Scan for the cell matching the given text and deliver its [x, y] coordinate at center. 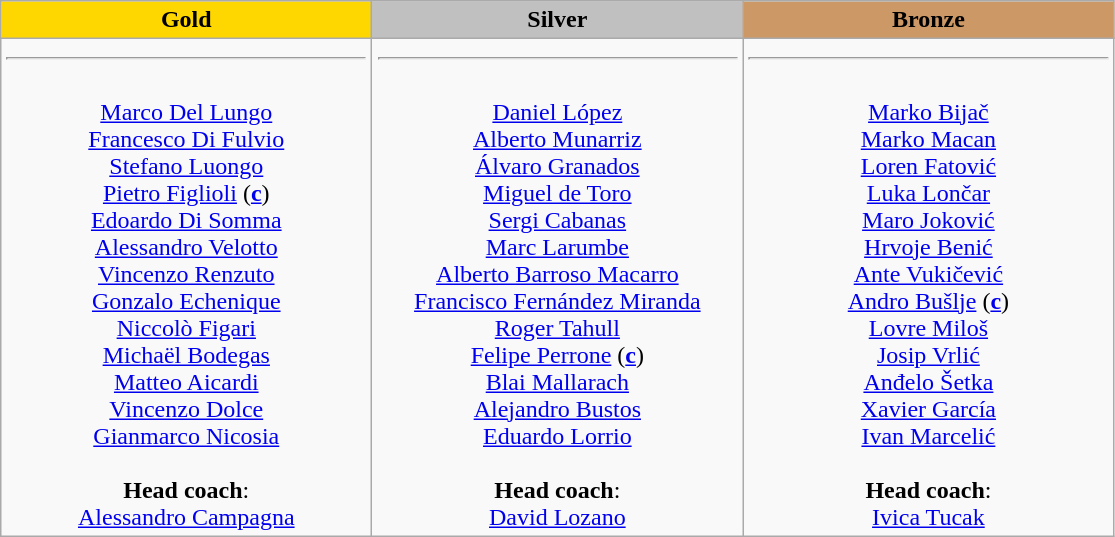
Silver [558, 20]
Gold [186, 20]
Bronze [928, 20]
